Output the (X, Y) coordinate of the center of the cell containing the given text.  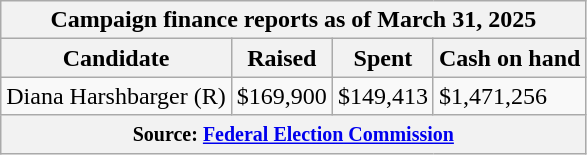
Candidate (116, 58)
Raised (282, 58)
Campaign finance reports as of March 31, 2025 (294, 20)
Spent (382, 58)
Source: Federal Election Commission (294, 134)
Diana Harshbarger (R) (116, 96)
$1,471,256 (509, 96)
Cash on hand (509, 58)
$149,413 (382, 96)
$169,900 (282, 96)
